From the cell containing the given text, extract its center point as (X, Y) coordinate. 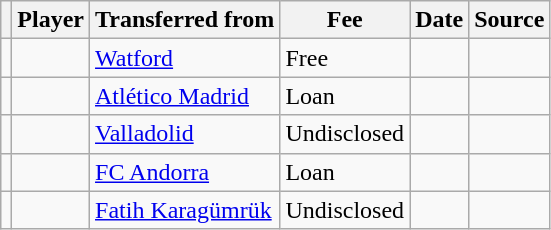
Watford (185, 58)
FC Andorra (185, 172)
Free (345, 58)
Valladolid (185, 134)
Transferred from (185, 20)
Fatih Karagümrük (185, 210)
Player (51, 20)
Source (510, 20)
Atlético Madrid (185, 96)
Date (440, 20)
Fee (345, 20)
